Provide the [x, y] coordinate of the cell's center where the given text is located.  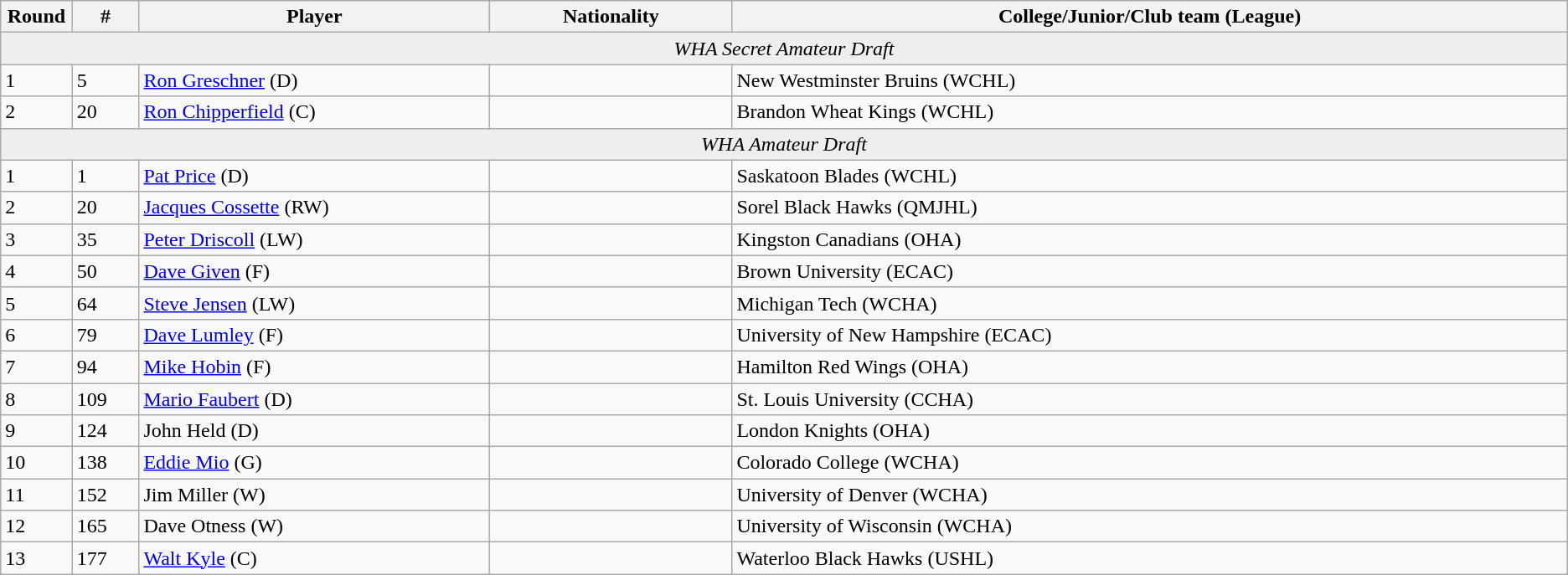
50 [106, 271]
13 [37, 558]
University of Wisconsin (WCHA) [1149, 526]
London Knights (OHA) [1149, 431]
Hamilton Red Wings (OHA) [1149, 367]
12 [37, 526]
New Westminster Bruins (WCHL) [1149, 80]
Peter Driscoll (LW) [315, 239]
165 [106, 526]
109 [106, 399]
Dave Lumley (F) [315, 335]
Ron Chipperfield (C) [315, 112]
Waterloo Black Hawks (USHL) [1149, 558]
94 [106, 367]
138 [106, 463]
79 [106, 335]
177 [106, 558]
35 [106, 239]
Colorado College (WCHA) [1149, 463]
Walt Kyle (C) [315, 558]
Pat Price (D) [315, 176]
124 [106, 431]
Nationality [611, 17]
WHA Amateur Draft [784, 144]
4 [37, 271]
3 [37, 239]
Jacques Cossette (RW) [315, 208]
Player [315, 17]
Steve Jensen (LW) [315, 303]
# [106, 17]
St. Louis University (CCHA) [1149, 399]
9 [37, 431]
Brown University (ECAC) [1149, 271]
152 [106, 495]
Brandon Wheat Kings (WCHL) [1149, 112]
John Held (D) [315, 431]
Ron Greschner (D) [315, 80]
Dave Otness (W) [315, 526]
University of Denver (WCHA) [1149, 495]
Round [37, 17]
10 [37, 463]
Mario Faubert (D) [315, 399]
Eddie Mio (G) [315, 463]
Saskatoon Blades (WCHL) [1149, 176]
Sorel Black Hawks (QMJHL) [1149, 208]
College/Junior/Club team (League) [1149, 17]
64 [106, 303]
7 [37, 367]
University of New Hampshire (ECAC) [1149, 335]
Dave Given (F) [315, 271]
8 [37, 399]
Mike Hobin (F) [315, 367]
Jim Miller (W) [315, 495]
WHA Secret Amateur Draft [784, 49]
11 [37, 495]
Kingston Canadians (OHA) [1149, 239]
6 [37, 335]
Michigan Tech (WCHA) [1149, 303]
